Pinpoint the cell where the given text exists, returning its (X, Y) midpoint coordinate. 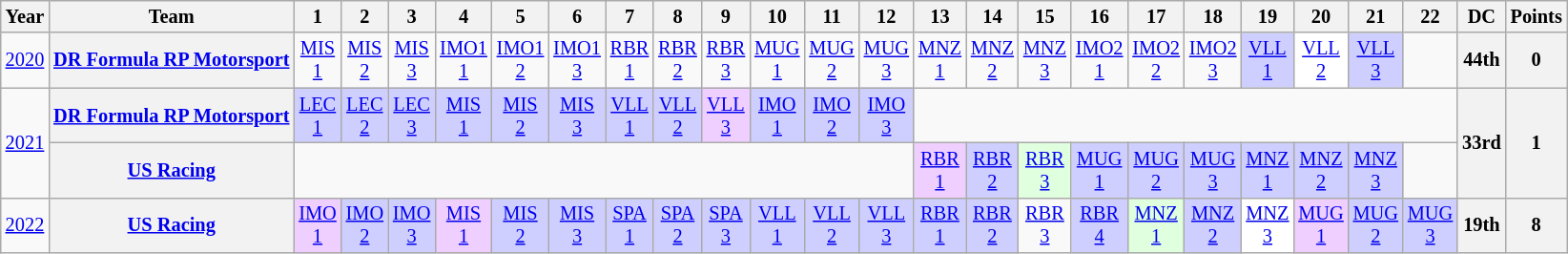
16 (1100, 16)
15 (1045, 16)
2020 (25, 60)
14 (992, 16)
IMO21 (1100, 60)
4 (464, 16)
10 (776, 16)
LEC3 (412, 116)
DC (1481, 16)
Points (1537, 16)
SPA1 (629, 225)
LEC1 (317, 116)
19th (1481, 225)
IMO12 (521, 60)
17 (1156, 16)
IMO11 (464, 60)
12 (887, 16)
7 (629, 16)
33rd (1481, 143)
0 (1537, 60)
18 (1213, 16)
6 (577, 16)
21 (1375, 16)
IMO23 (1213, 60)
5 (521, 16)
9 (726, 16)
Year (25, 16)
RBR4 (1100, 225)
19 (1267, 16)
IMO22 (1156, 60)
IMO13 (577, 60)
SPA3 (726, 225)
LEC2 (364, 116)
2021 (25, 143)
13 (940, 16)
3 (412, 16)
SPA2 (677, 225)
22 (1431, 16)
2 (364, 16)
2022 (25, 225)
20 (1320, 16)
Team (172, 16)
44th (1481, 60)
11 (832, 16)
